For the text-containing cell, return its midpoint in [x, y] coordinate format. 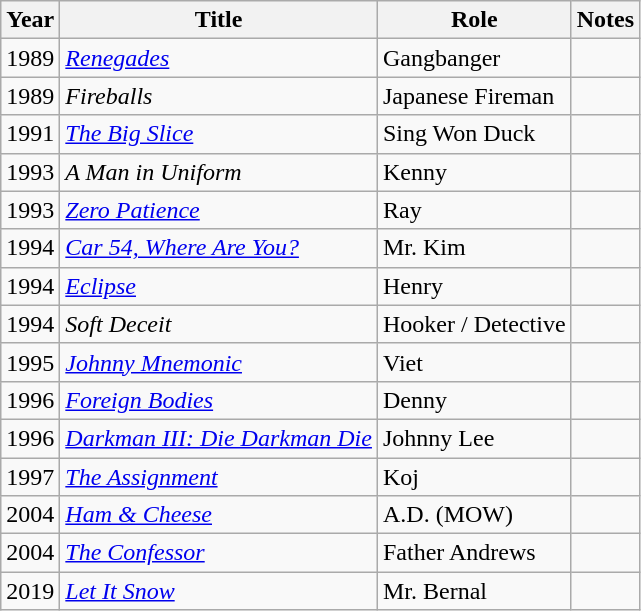
Johnny Lee [474, 438]
The Confessor [219, 553]
Darkman III: Die Darkman Die [219, 438]
1997 [30, 477]
The Big Slice [219, 134]
Role [474, 20]
Renegades [219, 58]
Viet [474, 362]
Zero Patience [219, 210]
Car 54, Where Are You? [219, 248]
Sing Won Duck [474, 134]
Year [30, 20]
Henry [474, 286]
1995 [30, 362]
Let It Snow [219, 591]
Johnny Mnemonic [219, 362]
Koj [474, 477]
Mr. Bernal [474, 591]
Japanese Fireman [474, 96]
The Assignment [219, 477]
Kenny [474, 172]
Gangbanger [474, 58]
Denny [474, 400]
Father Andrews [474, 553]
Eclipse [219, 286]
Ray [474, 210]
Title [219, 20]
Fireballs [219, 96]
Hooker / Detective [474, 324]
2019 [30, 591]
A Man in Uniform [219, 172]
Foreign Bodies [219, 400]
Ham & Cheese [219, 515]
Soft Deceit [219, 324]
Mr. Kim [474, 248]
1991 [30, 134]
A.D. (MOW) [474, 515]
Notes [605, 20]
